Identify which cell holds the provided text, then report its (x, y) central coordinate. 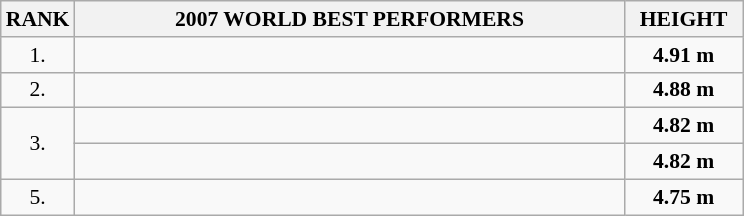
5. (38, 197)
HEIGHT (684, 19)
2. (38, 90)
4.75 m (684, 197)
1. (38, 55)
2007 WORLD BEST PERFORMERS (349, 19)
4.88 m (684, 90)
RANK (38, 19)
4.91 m (684, 55)
3. (38, 144)
